Scan for the cell matching the given text and deliver its (x, y) coordinate at center. 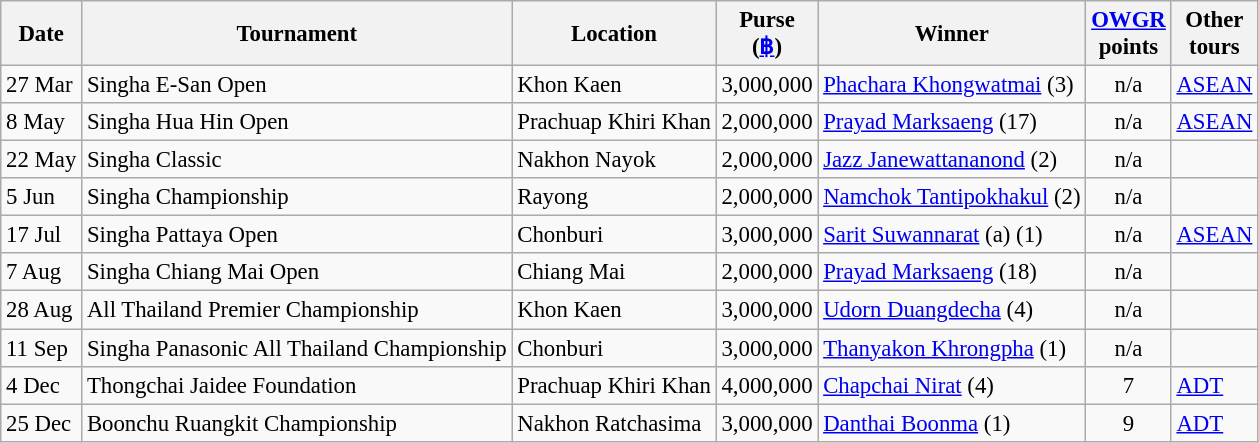
11 Sep (42, 348)
Singha Pattaya Open (297, 235)
Nakhon Nayok (614, 160)
Singha Panasonic All Thailand Championship (297, 348)
Thanyakon Khrongpha (1) (952, 348)
All Thailand Premier Championship (297, 310)
Jazz Janewattananond (2) (952, 160)
Chiang Mai (614, 273)
Location (614, 34)
Sarit Suwannarat (a) (1) (952, 235)
22 May (42, 160)
Boonchu Ruangkit Championship (297, 423)
7 (1128, 385)
Phachara Khongwatmai (3) (952, 85)
Nakhon Ratchasima (614, 423)
Date (42, 34)
Singha Hua Hin Open (297, 122)
9 (1128, 423)
Purse(฿) (767, 34)
Singha E-San Open (297, 85)
Namchok Tantipokhakul (2) (952, 197)
Winner (952, 34)
Udorn Duangdecha (4) (952, 310)
Prayad Marksaeng (18) (952, 273)
28 Aug (42, 310)
27 Mar (42, 85)
Rayong (614, 197)
Danthai Boonma (1) (952, 423)
8 May (42, 122)
4,000,000 (767, 385)
7 Aug (42, 273)
Singha Championship (297, 197)
Othertours (1214, 34)
17 Jul (42, 235)
25 Dec (42, 423)
Singha Classic (297, 160)
Chapchai Nirat (4) (952, 385)
5 Jun (42, 197)
OWGRpoints (1128, 34)
Prayad Marksaeng (17) (952, 122)
Tournament (297, 34)
Singha Chiang Mai Open (297, 273)
4 Dec (42, 385)
Thongchai Jaidee Foundation (297, 385)
